For the text-containing cell, return its midpoint in [X, Y] coordinate format. 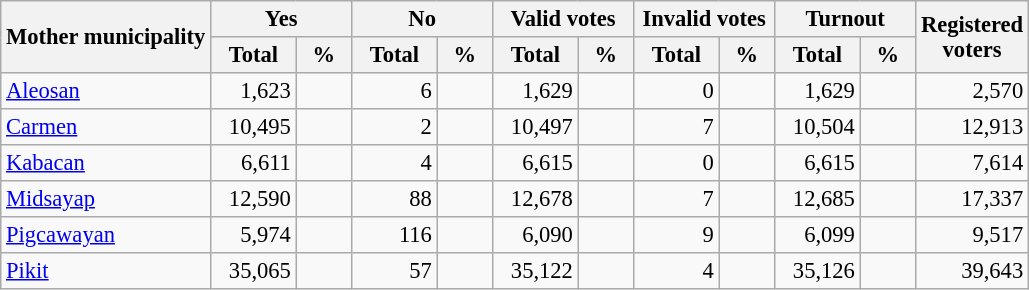
10,504 [818, 127]
17,337 [972, 199]
7,614 [972, 163]
88 [395, 199]
116 [395, 235]
Kabacan [106, 163]
Invalid votes [704, 19]
57 [395, 271]
2 [395, 127]
Midsayap [106, 199]
Valid votes [564, 19]
Turnout [846, 19]
9 [677, 235]
5,974 [254, 235]
39,643 [972, 271]
6,099 [818, 235]
Mother municipality [106, 37]
10,495 [254, 127]
6 [395, 91]
9,517 [972, 235]
35,126 [818, 271]
Carmen [106, 127]
35,065 [254, 271]
12,913 [972, 127]
6,090 [536, 235]
12,685 [818, 199]
10,497 [536, 127]
1,623 [254, 91]
Yes [282, 19]
6,611 [254, 163]
35,122 [536, 271]
Pigcawayan [106, 235]
Registered voters [972, 37]
2,570 [972, 91]
12,678 [536, 199]
Aleosan [106, 91]
No [422, 19]
12,590 [254, 199]
Pikit [106, 271]
